Identify which cell holds the provided text, then report its (x, y) central coordinate. 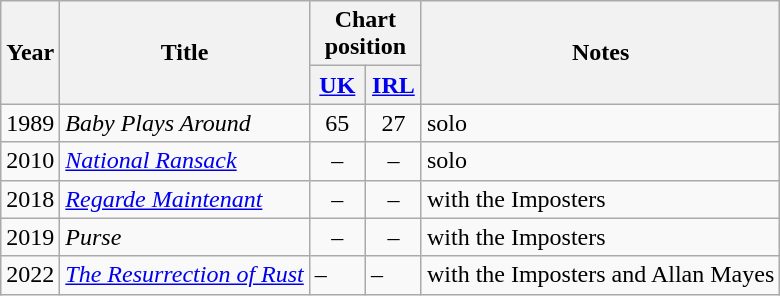
Title (184, 52)
27 (393, 123)
IRL (393, 85)
Purse (184, 237)
2010 (30, 161)
National Ransack (184, 161)
UK (337, 85)
Baby Plays Around (184, 123)
Notes (600, 52)
1989 (30, 123)
Regarde Maintenant (184, 199)
2022 (30, 275)
65 (337, 123)
Chart position (365, 34)
2018 (30, 199)
Year (30, 52)
with the Imposters and Allan Mayes (600, 275)
The Resurrection of Rust (184, 275)
2019 (30, 237)
